Scan for the cell matching the given text and deliver its (X, Y) coordinate at center. 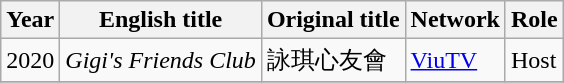
Year (30, 20)
Network (455, 20)
2020 (30, 60)
詠琪心友會 (333, 60)
ViuTV (455, 60)
Host (534, 60)
Gigi's Friends Club (161, 60)
Original title (333, 20)
English title (161, 20)
Role (534, 20)
